Determine the (x, y) coordinate at the center of the cell enclosing the given text.  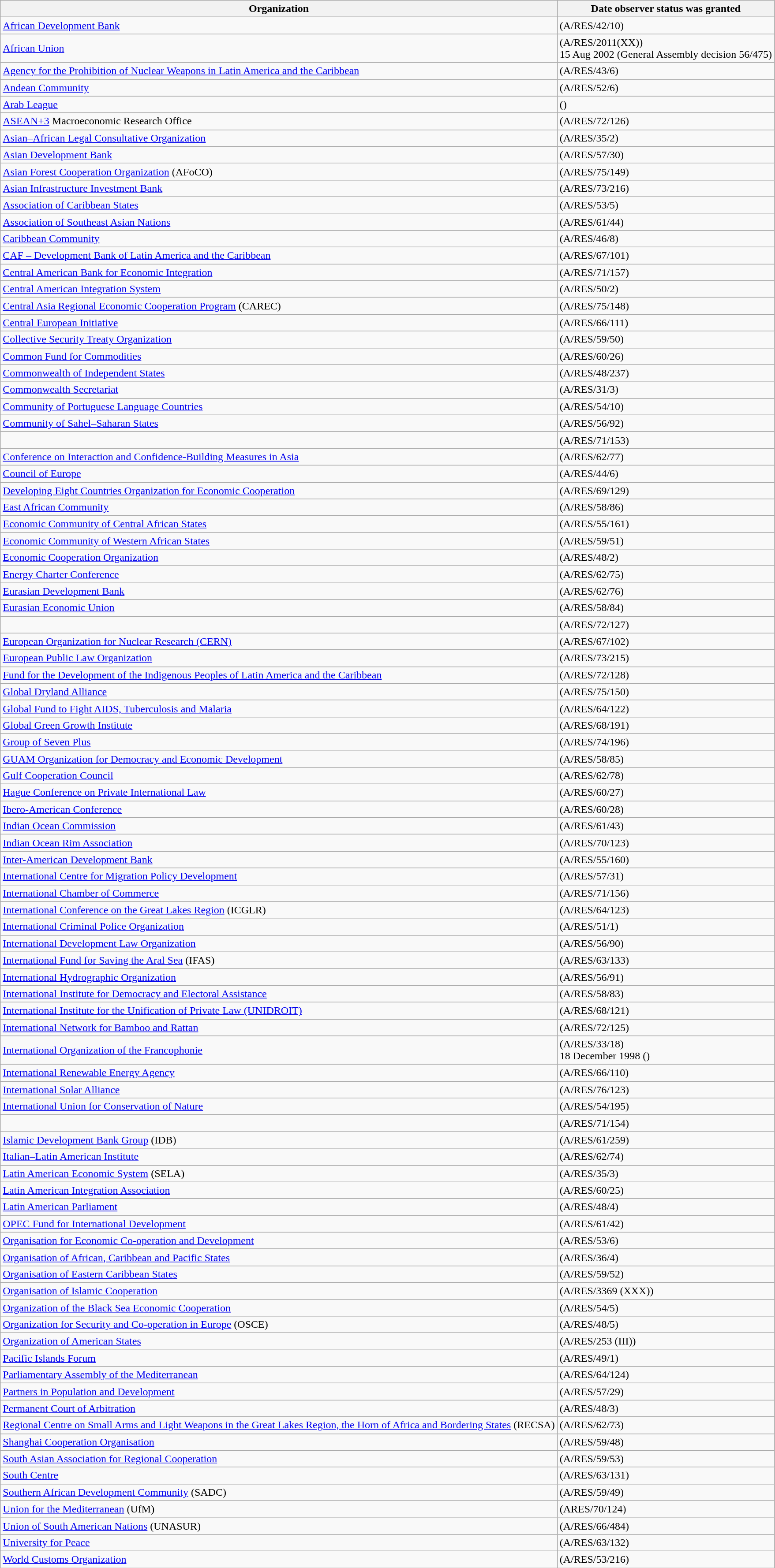
(A/RES/48/3) (666, 1408)
Agency for the Prohibition of Nuclear Weapons in Latin America and the Caribbean (279, 71)
(A/RES/61/44) (666, 222)
(A/RES/67/102) (666, 641)
() (666, 104)
Latin American Parliament (279, 1207)
(A/RES/54/5) (666, 1308)
Community of Sahel–Saharan States (279, 423)
(A/RES/43/6) (666, 71)
(A/RES/63/132) (666, 1542)
(A/RES/62/75) (666, 574)
Regional Centre on Small Arms and Light Weapons in the Great Lakes Region, the Horn of Africa and Bordering States (RECSA) (279, 1425)
Indian Ocean Commission (279, 826)
Pacific Islands Forum (279, 1358)
(A/RES/66/484) (666, 1526)
Eurasian Development Bank (279, 591)
Organisation of African, Caribbean and Pacific States (279, 1257)
(A/RES/46/8) (666, 239)
(A/RES/59/49) (666, 1492)
(A/RES/48/4) (666, 1207)
(A/RES/2011(XX))15 Aug 2002 (General Assembly decision 56/475) (666, 48)
(A/RES/57/30) (666, 155)
Association of Caribbean States (279, 205)
International Development Law Organization (279, 943)
(A/RES/75/150) (666, 692)
(A/RES/64/124) (666, 1375)
(A/RES/44/6) (666, 473)
(A/RES/76/123) (666, 1090)
Organization of the Black Sea Economic Cooperation (279, 1308)
International Criminal Police Organization (279, 927)
(A/RES/67/101) (666, 256)
(A/RES/59/52) (666, 1274)
(A/RES/58/83) (666, 994)
(A/RES/50/2) (666, 289)
(A/RES/75/148) (666, 306)
International Chamber of Commerce (279, 893)
(A/RES/63/131) (666, 1475)
International Institute for the Unification of Private Law (UNIDROIT) (279, 1010)
(A/RES/48/237) (666, 373)
Global Green Growth Institute (279, 725)
Asian Infrastructure Investment Bank (279, 188)
Organization of American States (279, 1341)
(A/RES/53/216) (666, 1559)
Permanent Court of Arbitration (279, 1408)
(A/RES/62/74) (666, 1157)
(A/RES/59/48) (666, 1442)
Organisation for Economic Co-operation and Development (279, 1240)
(A/RES/69/129) (666, 491)
(A/RES/54/10) (666, 406)
Andean Community (279, 88)
(A/RES/71/153) (666, 440)
International Fund for Saving the Aral Sea (IFAS) (279, 960)
(A/RES/60/26) (666, 356)
Economic Community of Central African States (279, 524)
Fund for the Development of the Indigenous Peoples of Latin America and the Caribbean (279, 675)
(A/RES/56/91) (666, 977)
Arab League (279, 104)
African Development Bank (279, 26)
(A/RES/56/90) (666, 943)
(A/RES/61/42) (666, 1224)
Parliamentary Assembly of the Mediterranean (279, 1375)
(ARES/70/124) (666, 1509)
(A/RES/73/215) (666, 658)
Italian–Latin American Institute (279, 1157)
(A/RES/71/156) (666, 893)
(A/RES/33/18)18 December 1998 () (666, 1050)
(A/RES/53/6) (666, 1240)
Organization for Security and Co-operation in Europe (OSCE) (279, 1325)
International Institute for Democracy and Electoral Assistance (279, 994)
International Union for Conservation of Nature (279, 1106)
(A/RES/58/84) (666, 608)
Partners in Population and Development (279, 1392)
Energy Charter Conference (279, 574)
Shanghai Cooperation Organisation (279, 1442)
(A/RES/75/149) (666, 171)
Central American Bank for Economic Integration (279, 272)
Organization (279, 9)
African Union (279, 48)
(A/RES/68/191) (666, 725)
(A/RES/54/195) (666, 1106)
(A/RES/48/2) (666, 558)
(A/RES/49/1) (666, 1358)
(A/RES/72/126) (666, 121)
(A/RES/59/53) (666, 1459)
International Hydrographic Organization (279, 977)
(A/RES/74/196) (666, 742)
(A/RES/51/1) (666, 927)
Gulf Cooperation Council (279, 776)
(A/RES/53/5) (666, 205)
World Customs Organization (279, 1559)
(A/RES/59/51) (666, 541)
Commonwealth Secretariat (279, 390)
CAF – Development Bank of Latin America and the Caribbean (279, 256)
OPEC Fund for International Development (279, 1224)
Global Fund to Fight AIDS, Tuberculosis and Malaria (279, 708)
(A/RES/62/77) (666, 457)
Asian Development Bank (279, 155)
Global Dryland Alliance (279, 692)
(A/RES/72/127) (666, 625)
(A/RES/55/161) (666, 524)
(A/RES/58/85) (666, 759)
Central European Initiative (279, 323)
(A/RES/62/73) (666, 1425)
Organisation of Eastern Caribbean States (279, 1274)
Ibero-American Conference (279, 809)
(A/RES/66/111) (666, 323)
Asian Forest Cooperation Organization (AFoCO) (279, 171)
University for Peace (279, 1542)
(A/RES/64/122) (666, 708)
(A/RES/61/43) (666, 826)
ASEAN+3 Macroeconomic Research Office (279, 121)
Caribbean Community (279, 239)
International Conference on the Great Lakes Region (ICGLR) (279, 910)
International Centre for Migration Policy Development (279, 876)
International Renewable Energy Agency (279, 1073)
(A/RES/62/76) (666, 591)
(A/RES/72/128) (666, 675)
(A/RES/68/121) (666, 1010)
(A/RES/66/110) (666, 1073)
Date observer status was granted (666, 9)
(A/RES/73/216) (666, 188)
Inter-American Development Bank (279, 860)
South Asian Association for Regional Cooperation (279, 1459)
(A/RES/253 (III)) (666, 1341)
Central Asia Regional Economic Cooperation Program (CAREC) (279, 306)
(A/RES/36/4) (666, 1257)
Indian Ocean Rim Association (279, 843)
Economic Cooperation Organization (279, 558)
(A/RES/35/2) (666, 138)
(A/RES/56/92) (666, 423)
Community of Portuguese Language Countries (279, 406)
International Solar Alliance (279, 1090)
(A/RES/70/123) (666, 843)
(A/RES/52/6) (666, 88)
(A/RES/60/28) (666, 809)
International Network for Bamboo and Rattan (279, 1028)
(A/RES/61/259) (666, 1140)
Group of Seven Plus (279, 742)
Asian–African Legal Consultative Organization (279, 138)
Islamic Development Bank Group (IDB) (279, 1140)
(A/RES/35/3) (666, 1173)
South Centre (279, 1475)
Southern African Development Community (SADC) (279, 1492)
Hague Conference on Private International Law (279, 793)
Latin American Integration Association (279, 1190)
GUAM Organization for Democracy and Economic Development (279, 759)
(A/RES/3369 (XXX)) (666, 1291)
(A/RES/58/86) (666, 507)
Union for the Mediterranean (UfM) (279, 1509)
(A/RES/72/125) (666, 1028)
(A/RES/71/154) (666, 1123)
Council of Europe (279, 473)
(A/RES/57/29) (666, 1392)
(A/RES/60/27) (666, 793)
(A/RES/55/160) (666, 860)
Common Fund for Commodities (279, 356)
(A/RES/62/78) (666, 776)
International Organization of the Francophonie (279, 1050)
Union of South American Nations (UNASUR) (279, 1526)
(A/RES/63/133) (666, 960)
Collective Security Treaty Organization (279, 339)
Central American Integration System (279, 289)
(A/RES/59/50) (666, 339)
European Public Law Organization (279, 658)
(A/RES/42/10) (666, 26)
Association of Southeast Asian Nations (279, 222)
Conference on Interaction and Confidence-Building Measures in Asia (279, 457)
Economic Community of Western African States (279, 541)
Commonwealth of Independent States (279, 373)
East African Community (279, 507)
(A/RES/31/3) (666, 390)
(A/RES/71/157) (666, 272)
European Organization for Nuclear Research (CERN) (279, 641)
(A/RES/64/123) (666, 910)
Developing Eight Countries Organization for Economic Cooperation (279, 491)
Eurasian Economic Union (279, 608)
(A/RES/57/31) (666, 876)
Latin American Economic System (SELA) (279, 1173)
Organisation of Islamic Cooperation (279, 1291)
(A/RES/60/25) (666, 1190)
(A/RES/48/5) (666, 1325)
